Return [x, y] of the center of cell containing provided text 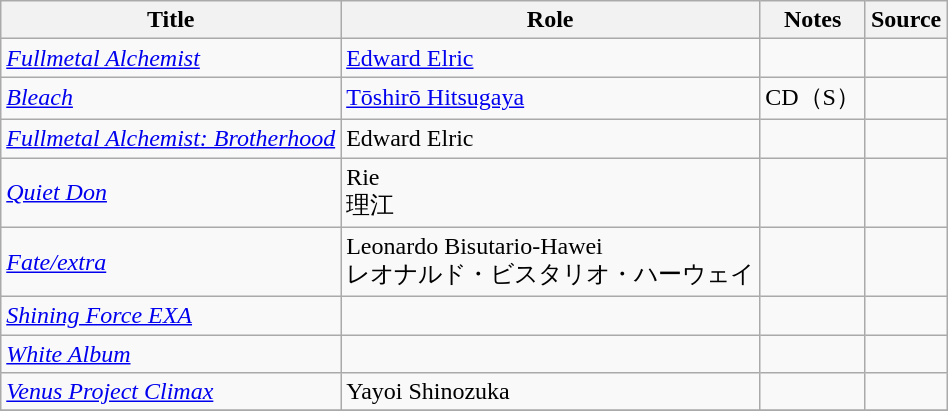
Role [550, 20]
Rie理江 [550, 193]
Leonardo Bisutario-Haweiレオナルド・ビスタリオ・ハーウェイ [550, 262]
Tōshirō Hitsugaya [550, 98]
Quiet Don [171, 193]
Source [906, 20]
Notes [813, 20]
Title [171, 20]
Fate/extra [171, 262]
White Album [171, 354]
Fullmetal Alchemist [171, 58]
Yayoi Shinozuka [550, 392]
Fullmetal Alchemist: Brotherhood [171, 138]
Venus Project Climax [171, 392]
Bleach [171, 98]
Shining Force EXA [171, 316]
CD（S） [813, 98]
